From the cell containing the given text, extract its center point as (x, y) coordinate. 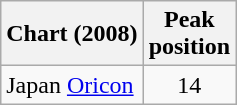
Peakposition (189, 34)
14 (189, 85)
Japan Oricon (72, 85)
Chart (2008) (72, 34)
